Extract the (x, y) coordinate from the center of the cell holding the provided text.  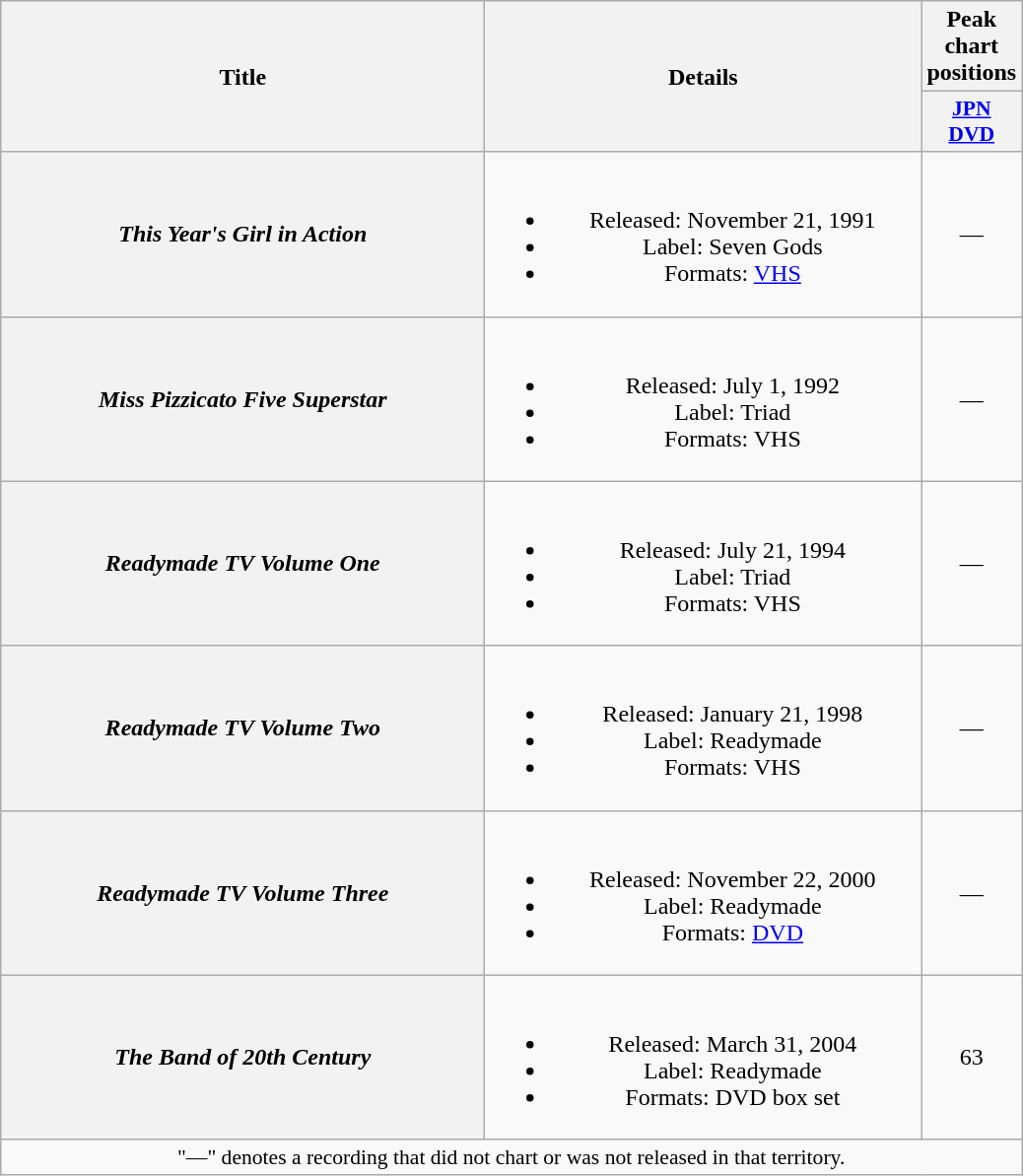
This Year's Girl in Action (242, 235)
Readymade TV Volume Two (242, 727)
63 (972, 1057)
JPNDVD (972, 122)
Released: November 22, 2000Label: ReadymadeFormats: DVD (704, 893)
Released: July 1, 1992Label: TriadFormats: VHS (704, 398)
Details (704, 77)
Readymade TV Volume One (242, 564)
Miss Pizzicato Five Superstar (242, 398)
Released: January 21, 1998Label: ReadymadeFormats: VHS (704, 727)
The Band of 20th Century (242, 1057)
Title (242, 77)
Readymade TV Volume Three (242, 893)
Released: November 21, 1991Label: Seven GodsFormats: VHS (704, 235)
Released: July 21, 1994Label: TriadFormats: VHS (704, 564)
"—" denotes a recording that did not chart or was not released in that territory. (511, 1157)
Peak chart positions (972, 46)
Released: March 31, 2004Label: ReadymadeFormats: DVD box set (704, 1057)
